From the cell containing the given text, extract its center point as (X, Y) coordinate. 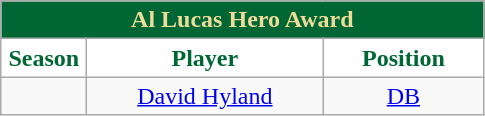
David Hyland (205, 96)
DB (404, 96)
Player (205, 58)
Season (44, 58)
Position (404, 58)
Al Lucas Hero Award (242, 20)
